Determine the (x, y) coordinate at the center of the cell enclosing the given text.  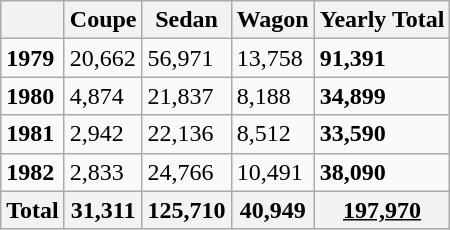
125,710 (186, 210)
13,758 (272, 58)
56,971 (186, 58)
1980 (33, 96)
1982 (33, 172)
2,942 (103, 134)
Yearly Total (382, 20)
21,837 (186, 96)
2,833 (103, 172)
Sedan (186, 20)
10,491 (272, 172)
8,188 (272, 96)
24,766 (186, 172)
8,512 (272, 134)
Wagon (272, 20)
20,662 (103, 58)
38,090 (382, 172)
1979 (33, 58)
91,391 (382, 58)
33,590 (382, 134)
Coupe (103, 20)
Total (33, 210)
1981 (33, 134)
31,311 (103, 210)
34,899 (382, 96)
197,970 (382, 210)
40,949 (272, 210)
22,136 (186, 134)
4,874 (103, 96)
